Output the [x, y] coordinate of the center of the cell containing the given text.  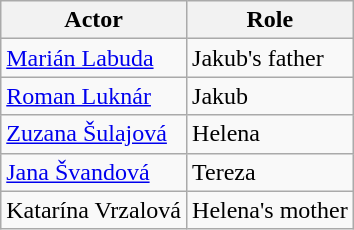
Actor [94, 20]
Jakub [270, 96]
Zuzana Šulajová [94, 134]
Jana Švandová [94, 172]
Roman Luknár [94, 96]
Role [270, 20]
Katarína Vrzalová [94, 210]
Marián Labuda [94, 58]
Helena [270, 134]
Tereza [270, 172]
Jakub's father [270, 58]
Helena's mother [270, 210]
